Find where the given text appears and provide that cell's center as [X, Y] coordinate. 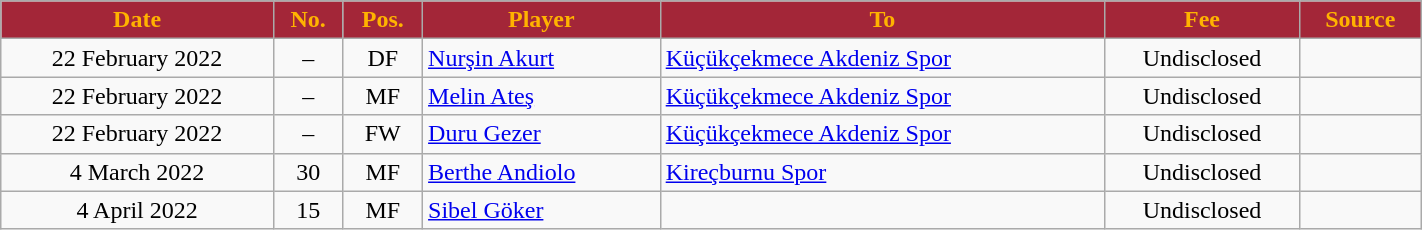
4 April 2022 [138, 210]
Berthe Andiolo [542, 172]
4 March 2022 [138, 172]
Pos. [383, 20]
30 [308, 172]
Fee [1202, 20]
15 [308, 210]
Date [138, 20]
To [882, 20]
Nurşin Akurt [542, 58]
Duru Gezer [542, 134]
FW [383, 134]
DF [383, 58]
Source [1360, 20]
Kireçburnu Spor [882, 172]
Sibel Göker [542, 210]
Melin Ateş [542, 96]
No. [308, 20]
Player [542, 20]
